Scan for the cell matching the given text and deliver its (x, y) coordinate at center. 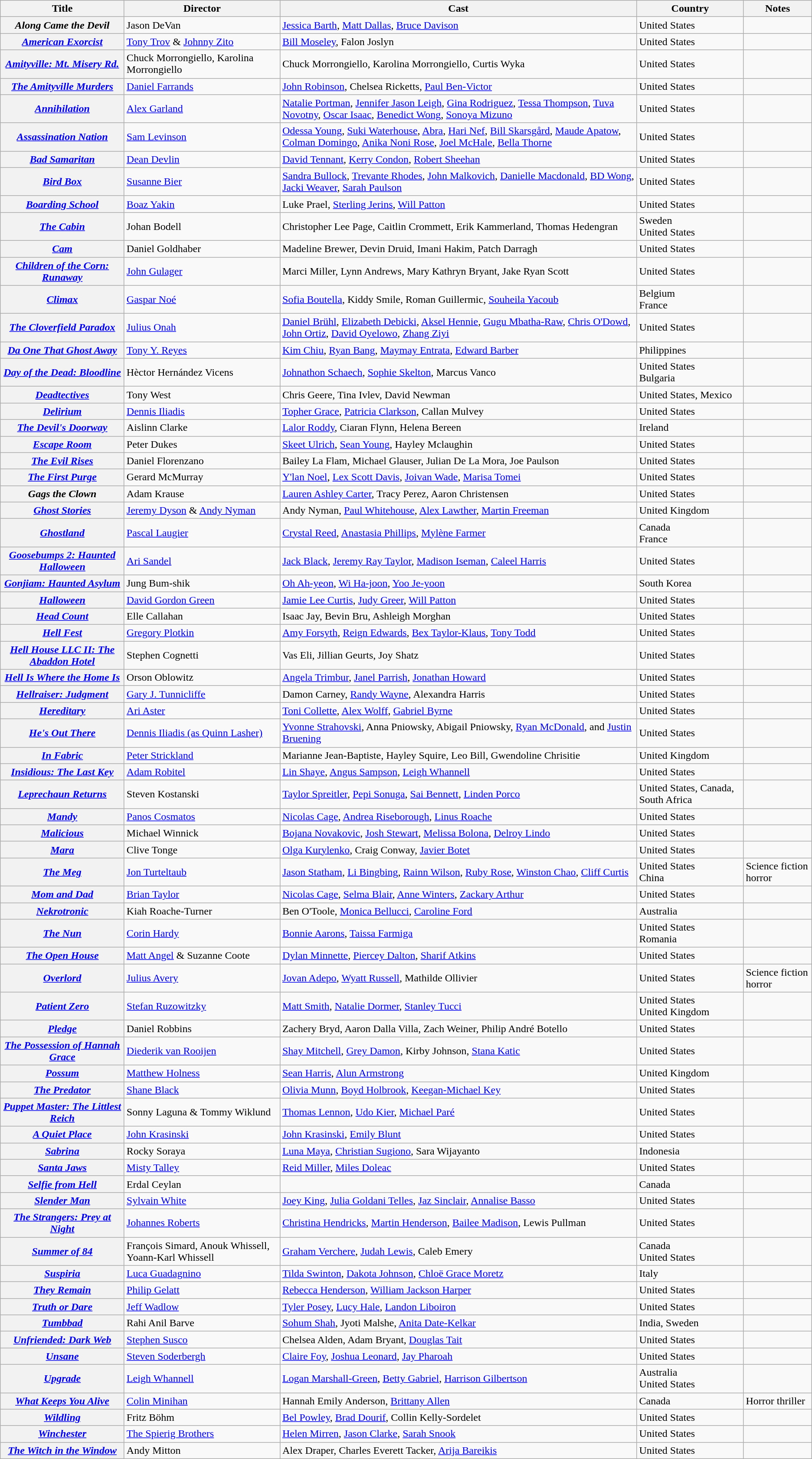
Tony Trov & Johnny Zito (202, 42)
Patient Zero (62, 1007)
In Fabric (62, 755)
Halloween (62, 600)
United StatesBulgaria (690, 372)
Lauren Ashley Carter, Tracy Perez, Aaron Christensen (458, 494)
Ireland (690, 428)
Australia (690, 911)
Hannah Emily Anderson, Brittany Allen (458, 1401)
Joey King, Julia Goldani Telles, Jaz Sinclair, Annalise Basso (458, 1200)
Day of the Dead: Bloodline (62, 372)
Chuck Morrongiello, Karolina Morrongiello (202, 64)
John Krasinski (202, 1134)
Tony Y. Reyes (202, 350)
Santa Jaws (62, 1167)
Odessa Young, Suki Waterhouse, Abra, Hari Nef, Bill Skarsgård, Maude Apatow, Colman Domingo, Anika Noni Rose, Joel McHale, Bella Thorne (458, 137)
Amy Forsyth, Reign Edwards, Bex Taylor-Klaus, Tony Todd (458, 633)
Jamie Lee Curtis, Judy Greer, Will Patton (458, 600)
Daniel Brühl, Elizabeth Debicki, Aksel Hennie, Gugu Mbatha-Raw, Chris O'Dowd, John Ortiz, David Oyelowo, Zhang Ziyi (458, 328)
The First Purge (62, 477)
The Nun (62, 934)
Chelsea Alden, Adam Bryant, Douglas Tait (458, 1340)
Hereditary (62, 711)
Diederik van Rooijen (202, 1051)
Isaac Jay, Bevin Bru, Ashleigh Morghan (458, 616)
Possum (62, 1073)
Matt Smith, Natalie Dormer, Stanley Tucci (458, 1007)
Luca Guadagnino (202, 1274)
The Cloverfield Paradox (62, 328)
Helen Mirren, Jason Clarke, Sarah Snook (458, 1434)
Susanne Bier (202, 181)
Tony West (202, 395)
The Devil's Doorway (62, 428)
Chuck Morrongiello, Karolina Morrongiello, Curtis Wyka (458, 64)
Rocky Soraya (202, 1151)
Ari Aster (202, 711)
Cam (62, 249)
Damon Carney, Randy Wayne, Alexandra Harris (458, 694)
Yvonne Strahovski, Anna Pniowsky, Abigail Pniowsky, Ryan McDonald, and Justin Bruening (458, 733)
Mara (62, 849)
Sandra Bullock, Trevante Rhodes, John Malkovich, Danielle Macdonald, BD Wong, Jacki Weaver, Sarah Paulson (458, 181)
Jason Statham, Li Bingbing, Rainn Wilson, Ruby Rose, Winston Chao, Cliff Curtis (458, 872)
Sabrina (62, 1151)
Zachery Bryd, Aaron Dalla Villa, Zach Weiner, Philip André Botello (458, 1029)
Ben O'Toole, Monica Bellucci, Caroline Ford (458, 911)
He's Out There (62, 733)
Andy Mitton (202, 1450)
Stephen Susco (202, 1340)
Sofia Boutella, Kiddy Smile, Roman Guillermic, Souheila Yacoub (458, 299)
The Strangers: Prey at Night (62, 1223)
South Korea (690, 583)
The Possession of Hannah Grace (62, 1051)
Steven Kostanski (202, 794)
Shane Black (202, 1090)
Alex Garland (202, 108)
Orson Oblowitz (202, 678)
CanadaUnited States (690, 1251)
Gerard McMurray (202, 477)
They Remain (62, 1290)
Nicolas Cage, Selma Blair, Anne Winters, Zackary Arthur (458, 894)
United StatesUnited Kingdom (690, 1007)
Topher Grace, Patricia Clarkson, Callan Mulvey (458, 411)
Chris Geere, Tina Ivlev, David Newman (458, 395)
Bill Moseley, Falon Joslyn (458, 42)
Shay Mitchell, Grey Damon, Kirby Johnson, Stana Katic (458, 1051)
Director (202, 9)
Pledge (62, 1029)
Insidious: The Last Key (62, 772)
Thomas Lennon, Udo Kier, Michael Paré (458, 1112)
Jessica Barth, Matt Dallas, Bruce Davison (458, 25)
Amityville: Mt. Misery Rd. (62, 64)
Goosebumps 2: Haunted Halloween (62, 561)
The Open House (62, 956)
Pascal Laugier (202, 533)
United StatesRomania (690, 934)
Puppet Master: The Littlest Reich (62, 1112)
Unfriended: Dark Web (62, 1340)
Misty Talley (202, 1167)
Boarding School (62, 204)
Jeremy Dyson & Andy Nyman (202, 510)
Leprechaun Returns (62, 794)
Escape Room (62, 444)
Vas Eli, Jillian Geurts, Joy Shatz (458, 655)
Country (690, 9)
Johan Bodell (202, 226)
Ghostland (62, 533)
Jovan Adepo, Wyatt Russell, Mathilde Ollivier (458, 978)
Bojana Novakovic, Josh Stewart, Melissa Bolona, Delroy Lindo (458, 833)
Matthew Holness (202, 1073)
Julius Onah (202, 328)
Clive Tonge (202, 849)
Bailey La Flam, Michael Glauser, Julian De La Mora, Joe Paulson (458, 461)
Climax (62, 299)
Notes (777, 9)
Fritz Böhm (202, 1417)
Indonesia (690, 1151)
Ghost Stories (62, 510)
Children of the Corn: Runaway (62, 271)
Daniel Farrands (202, 86)
Head Count (62, 616)
Rahi Anil Barve (202, 1323)
Boaz Yakin (202, 204)
Lin Shaye, Angus Sampson, Leigh Whannell (458, 772)
Mandy (62, 816)
Slender Man (62, 1200)
Elle Callahan (202, 616)
India, Sweden (690, 1323)
Natalie Portman, Jennifer Jason Leigh, Gina Rodriguez, Tessa Thompson, Tuva Novotny, Oscar Isaac, Benedict Wong, Sonoya Mizuno (458, 108)
Tumbbad (62, 1323)
Philippines (690, 350)
François Simard, Anouk Whissell, Yoann-Karl Whissell (202, 1251)
Dennis Iliadis (as Quinn Lasher) (202, 733)
David Tennant, Kerry Condon, Robert Sheehan (458, 159)
Brian Taylor (202, 894)
Upgrade (62, 1379)
AustraliaUnited States (690, 1379)
Nekrotronic (62, 911)
Angela Trimbur, Janel Parrish, Jonathan Howard (458, 678)
Y'lan Noel, Lex Scott Davis, Joivan Wade, Marisa Tomei (458, 477)
Christopher Lee Page, Caitlin Crommett, Erik Kammerland, Thomas Hedengran (458, 226)
Hèctor Hernández Vicens (202, 372)
Steven Soderbergh (202, 1356)
Sam Levinson (202, 137)
Taylor Spreitler, Pepi Sonuga, Sai Bennett, Linden Porco (458, 794)
Philip Gelatt (202, 1290)
What Keeps You Alive (62, 1401)
Luke Prael, Sterling Jerins, Will Patton (458, 204)
The Amityville Murders (62, 86)
Olga Kurylenko, Craig Conway, Javier Botet (458, 849)
Italy (690, 1274)
John Gulager (202, 271)
Marianne Jean-Baptiste, Hayley Squire, Leo Bill, Gwendoline Chrisitie (458, 755)
Wildling (62, 1417)
Colin Minihan (202, 1401)
Jon Turteltaub (202, 872)
Daniel Goldhaber (202, 249)
Bad Samaritan (62, 159)
Kim Chiu, Ryan Bang, Maymay Entrata, Edward Barber (458, 350)
Johnathon Schaech, Sophie Skelton, Marcus Vanco (458, 372)
Kiah Roache-Turner (202, 911)
Sylvain White (202, 1200)
Dylan Minnette, Piercey Dalton, Sharif Atkins (458, 956)
Christina Hendricks, Martin Henderson, Bailee Madison, Lewis Pullman (458, 1223)
Title (62, 9)
Da One That Ghost Away (62, 350)
SwedenUnited States (690, 226)
Panos Cosmatos (202, 816)
Jung Bum-shik (202, 583)
Truth or Dare (62, 1307)
Jeff Wadlow (202, 1307)
Sohum Shah, Jyoti Malshe, Anita Date-Kelkar (458, 1323)
United States, Canada, South Africa (690, 794)
Aislinn Clarke (202, 428)
Daniel Robbins (202, 1029)
Along Came the Devil (62, 25)
Hell House LLC II: The Abaddon Hotel (62, 655)
Delirium (62, 411)
Cast (458, 9)
Madeline Brewer, Devin Druid, Imani Hakim, Patch Darragh (458, 249)
Summer of 84 (62, 1251)
Gregory Plotkin (202, 633)
United StatesChina (690, 872)
Ari Sandel (202, 561)
Claire Foy, Joshua Leonard, Jay Pharoah (458, 1356)
Olivia Munn, Boyd Holbrook, Keegan-Michael Key (458, 1090)
Hell Is Where the Home Is (62, 678)
Bird Box (62, 181)
John Robinson, Chelsea Ricketts, Paul Ben-Victor (458, 86)
Julius Avery (202, 978)
Matt Angel & Suzanne Coote (202, 956)
Horror thriller (777, 1401)
A Quiet Place (62, 1134)
Luna Maya, Christian Sugiono, Sara Wijayanto (458, 1151)
Gaspar Noé (202, 299)
Erdal Ceylan (202, 1184)
Peter Strickland (202, 755)
The Meg (62, 872)
Daniel Florenzano (202, 461)
Bel Powley, Brad Dourif, Collin Kelly-Sordelet (458, 1417)
Corin Hardy (202, 934)
The Predator (62, 1090)
The Spierig Brothers (202, 1434)
Stefan Ruzowitzky (202, 1007)
BelgiumFrance (690, 299)
The Evil Rises (62, 461)
Adam Robitel (202, 772)
Selfie from Hell (62, 1184)
Assassination Nation (62, 137)
Logan Marshall-Green, Betty Gabriel, Harrison Gilbertson (458, 1379)
Jack Black, Jeremy Ray Taylor, Madison Iseman, Caleel Harris (458, 561)
Mom and Dad (62, 894)
Hellraiser: Judgment (62, 694)
Skeet Ulrich, Sean Young, Hayley Mclaughin (458, 444)
Bonnie Aarons, Taissa Farmiga (458, 934)
Hell Fest (62, 633)
Gonjiam: Haunted Asylum (62, 583)
Gags the Clown (62, 494)
Stephen Cognetti (202, 655)
Nicolas Cage, Andrea Riseborough, Linus Roache (458, 816)
Peter Dukes (202, 444)
CanadaFrance (690, 533)
Dean Devlin (202, 159)
Andy Nyman, Paul Whitehouse, Alex Lawther, Martin Freeman (458, 510)
The Cabin (62, 226)
Malicious (62, 833)
Tilda Swinton, Dakota Johnson, Chloë Grace Moretz (458, 1274)
Dennis Iliadis (202, 411)
Adam Krause (202, 494)
Reid Miller, Miles Doleac (458, 1167)
Tyler Posey, Lucy Hale, Landon Liboiron (458, 1307)
Johannes Roberts (202, 1223)
Sonny Laguna & Tommy Wiklund (202, 1112)
Michael Winnick (202, 833)
David Gordon Green (202, 600)
Overlord (62, 978)
Winchester (62, 1434)
John Krasinski, Emily Blunt (458, 1134)
Unsane (62, 1356)
Rebecca Henderson, William Jackson Harper (458, 1290)
Lalor Roddy, Ciaran Flynn, Helena Bereen (458, 428)
Oh Ah-yeon, Wi Ha-joon, Yoo Je-yoon (458, 583)
Alex Draper, Charles Everett Tacker, Arija Bareikis (458, 1450)
Suspiria (62, 1274)
Gary J. Tunnicliffe (202, 694)
Marci Miller, Lynn Andrews, Mary Kathryn Bryant, Jake Ryan Scott (458, 271)
Leigh Whannell (202, 1379)
The Witch in the Window (62, 1450)
Annihilation (62, 108)
Sean Harris, Alun Armstrong (458, 1073)
Graham Verchere, Judah Lewis, Caleb Emery (458, 1251)
Deadtectives (62, 395)
Toni Collette, Alex Wolff, Gabriel Byrne (458, 711)
Jason DeVan (202, 25)
American Exorcist (62, 42)
Crystal Reed, Anastasia Phillips, Mylène Farmer (458, 533)
United States, Mexico (690, 395)
